Identify which cell holds the provided text, then report its [X, Y] central coordinate. 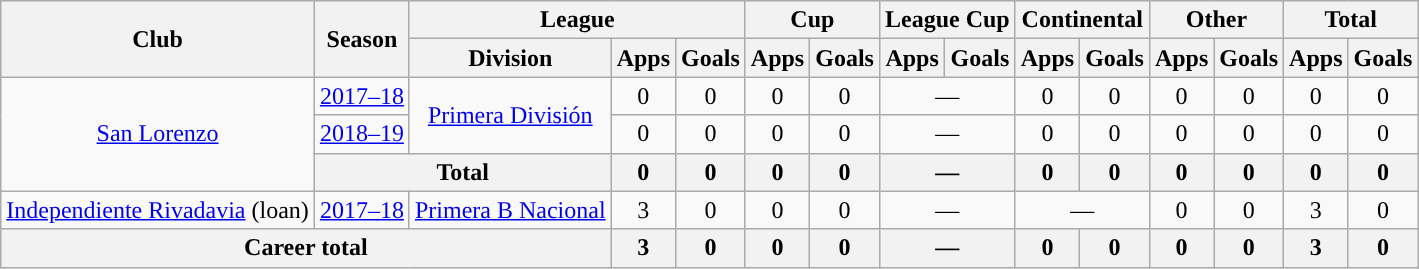
Division [510, 58]
Other [1216, 20]
League Cup [947, 20]
Independiente Rivadavia (loan) [158, 210]
Season [362, 39]
League [577, 20]
Cup [812, 20]
Primera División [510, 115]
2018–19 [362, 134]
Primera B Nacional [510, 210]
San Lorenzo [158, 134]
Career total [306, 248]
Continental [1082, 20]
Club [158, 39]
